Output the [x, y] coordinate of the center of the cell containing the given text.  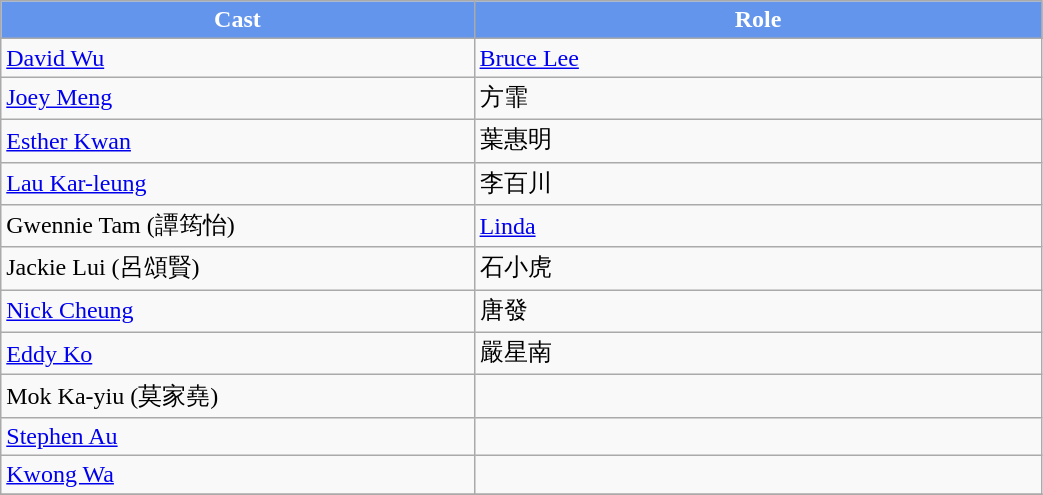
Eddy Ko [238, 354]
Joey Meng [238, 98]
Esther Kwan [238, 140]
Cast [238, 20]
Lau Kar-leung [238, 184]
David Wu [238, 58]
Jackie Lui (呂頌賢) [238, 268]
方霏 [758, 98]
嚴星南 [758, 354]
Kwong Wa [238, 474]
Bruce Lee [758, 58]
唐發 [758, 312]
Gwennie Tam (譚筠怡) [238, 226]
Stephen Au [238, 436]
Linda [758, 226]
Mok Ka-yiu (莫家堯) [238, 396]
Nick Cheung [238, 312]
李百川 [758, 184]
葉惠明 [758, 140]
Role [758, 20]
石小虎 [758, 268]
